Pinpoint the cell where the given text exists, returning its [X, Y] midpoint coordinate. 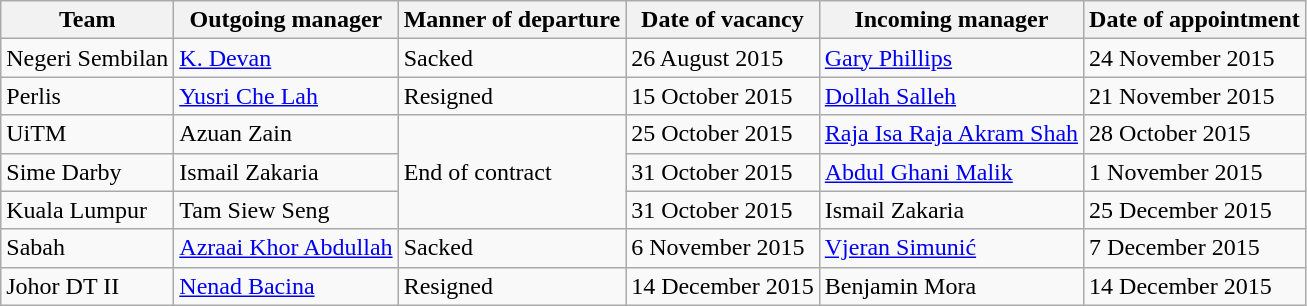
Azraai Khor Abdullah [286, 248]
UiTM [88, 134]
Manner of departure [512, 20]
Vjeran Simunić [951, 248]
25 October 2015 [723, 134]
Nenad Bacina [286, 286]
Sabah [88, 248]
Negeri Sembilan [88, 58]
24 November 2015 [1195, 58]
Date of appointment [1195, 20]
Incoming manager [951, 20]
Raja Isa Raja Akram Shah [951, 134]
Team [88, 20]
Dollah Salleh [951, 96]
Outgoing manager [286, 20]
26 August 2015 [723, 58]
Yusri Che Lah [286, 96]
Benjamin Mora [951, 286]
Azuan Zain [286, 134]
1 November 2015 [1195, 172]
21 November 2015 [1195, 96]
Perlis [88, 96]
25 December 2015 [1195, 210]
Kuala Lumpur [88, 210]
Date of vacancy [723, 20]
End of contract [512, 172]
Abdul Ghani Malik [951, 172]
Tam Siew Seng [286, 210]
6 November 2015 [723, 248]
K. Devan [286, 58]
Johor DT II [88, 286]
15 October 2015 [723, 96]
28 October 2015 [1195, 134]
Sime Darby [88, 172]
Gary Phillips [951, 58]
7 December 2015 [1195, 248]
